Find where the given text appears and provide that cell's center as (X, Y) coordinate. 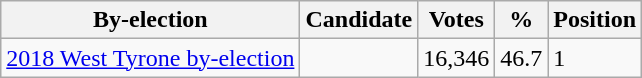
Position (595, 20)
By-election (150, 20)
Candidate (359, 20)
46.7 (522, 58)
2018 West Tyrone by-election (150, 58)
Votes (456, 20)
% (522, 20)
16,346 (456, 58)
1 (595, 58)
